Return [x, y] of the center of cell containing provided text 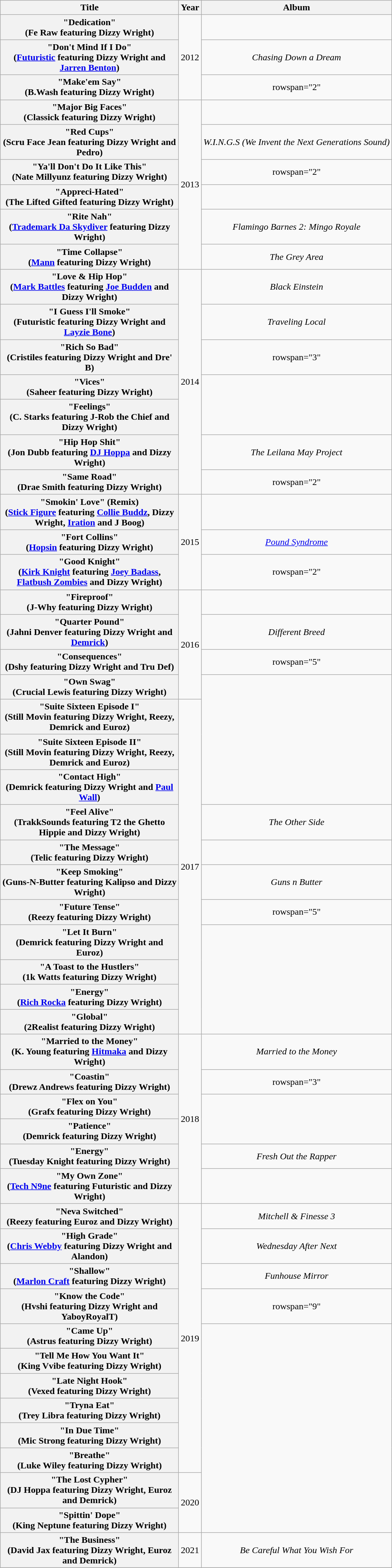
"I Guess I'll Smoke"(Futuristic featuring Dizzy Wright and Layzie Bone) [89, 322]
"The Message"(Telic featuring Dizzy Wright) [89, 852]
Black Einstein [296, 287]
rowspan="9" [296, 1306]
"Make'em Say"(B.Wash featuring Dizzy Wright) [89, 87]
"Energy"(Rich Rocka featuring Dizzy Wright) [89, 997]
"Tryna Eat"(Trey Libra featuring Dizzy Wright) [89, 1410]
"Future Tense"(Reezy featuring Dizzy Wright) [89, 912]
"Suite Sixteen Episode I"(Still Movin featuring Dizzy Wright, Reezy, Demrick and Euroz) [89, 717]
Funhouse Mirror [296, 1276]
"Suite Sixteen Episode II"(Still Movin featuring Dizzy Wright, Reezy, Demrick and Euroz) [89, 752]
The Grey Area [296, 256]
"My Own Zone"(Tech N9ne featuring Futuristic and Dizzy Wright) [89, 1186]
"Keep Smoking"(Guns-N-Butter featuring Kalipso and Dizzy Wright) [89, 882]
"Feelings"(C. Starks featuring J-Rob the Chief and Dizzy Wright) [89, 417]
"Smokin' Love" (Remix)(Stick Figure featuring Collie Buddz, Dizzy Wright, Iration and J Boog) [89, 512]
"Contact High"(Demrick featuring Dizzy Wright and Paul Wall) [89, 787]
"Rite Nah"(Trademark Da Skydiver featuring Dizzy Wright) [89, 227]
W.I.N.G.S (We Invent the Next Generations Sound) [296, 142]
"Consequences"(Dshy featuring Dizzy Wright and Tru Def) [89, 662]
"Breathe"(Luke Wiley featuring Dizzy Wright) [89, 1460]
"The Business"(David Jax featuring Dizzy Wright, Euroz and Demrick) [89, 1550]
2014 [190, 382]
Be Careful What You Wish For [296, 1550]
Wednesday After Next [296, 1246]
"Vices"(Saheer featuring Dizzy Wright) [89, 387]
"Quarter Pound"(Jahni Denver featuring Dizzy Wright and Demrick) [89, 632]
"Red Cups"(Scru Face Jean featuring Dizzy Wright and Pedro) [89, 142]
"Let It Burn"(Demrick featuring Dizzy Wright and Euroz) [89, 942]
2021 [190, 1550]
"In Due Time"(Mic Strong featuring Dizzy Wright) [89, 1436]
"Dedication"(Fe Raw featuring Dizzy Wright) [89, 27]
"Married to the Money"(K. Young featuring Hitmaka and Dizzy Wright) [89, 1052]
"Appreci-Hated"(The Lifted Gifted featuring Dizzy Wright) [89, 197]
"Fort Collins"(Hopsin featuring Dizzy Wright) [89, 542]
"Fireproof"(J-Why featuring Dizzy Wright) [89, 602]
"Came Up"(Astrus featuring Dizzy Wright) [89, 1336]
"Energy"(Tuesday Knight featuring Dizzy Wright) [89, 1156]
"Don't Mind If I Do"(Futuristic featuring Dizzy Wright and Jarren Benton) [89, 57]
"Shallow"(Marlon Craft featuring Dizzy Wright) [89, 1276]
"Know the Code"(Hvshi featuring Dizzy Wright and YaboyRoyalT) [89, 1306]
Married to the Money [296, 1052]
Fresh Out the Rapper [296, 1156]
Guns n Butter [296, 882]
"Feel Alive"(TrakkSounds featuring T2 the Ghetto Hippie and Dizzy Wright) [89, 822]
"Late Night Hook"(Vexed featuring Dizzy Wright) [89, 1386]
2018 [190, 1119]
Traveling Local [296, 322]
"Ya'll Don't Do It Like This"(Nate Millyunz featuring Dizzy Wright) [89, 172]
The Leilana May Project [296, 452]
2015 [190, 542]
"The Lost Cypher"(DJ Hoppa featuring Dizzy Wright, Euroz and Demrick) [89, 1490]
"Patience"(Demrick featuring Dizzy Wright) [89, 1131]
"Spittin' Dope"(King Neptune featuring Dizzy Wright) [89, 1520]
Flamingo Barnes 2: Mingo Royale [296, 227]
2016 [190, 644]
Different Breed [296, 632]
"Global"(2Realist featuring Dizzy Wright) [89, 1022]
"Major Big Faces"(Classick featuring Dizzy Wright) [89, 112]
Album [296, 8]
2019 [190, 1338]
"Good Knight"(Kirk Knight featuring Joey Badass, Flatbush Zombies and Dizzy Wright) [89, 572]
2012 [190, 57]
"Same Road"(Drae Smith featuring Dizzy Wright) [89, 482]
"Love & Hip Hop"(Mark Battles featuring Joe Budden and Dizzy Wright) [89, 287]
2013 [190, 184]
2020 [190, 1503]
"Tell Me How You Want It"(King Vvibe featuring Dizzy Wright) [89, 1361]
"Flex on You"(Grafx featuring Dizzy Wright) [89, 1107]
Year [190, 8]
"Neva Switched"(Reezy featuring Euroz and Dizzy Wright) [89, 1216]
Title [89, 8]
"Time Collapse"(Mann featuring Dizzy Wright) [89, 256]
Mitchell & Finesse 3 [296, 1216]
2017 [190, 867]
"A Toast to the Hustlers"(1k Watts featuring Dizzy Wright) [89, 972]
Pound Syndrome [296, 542]
"Coastin"(Drewz Andrews featuring Dizzy Wright) [89, 1081]
"Hip Hop Shit"(Jon Dubb featuring DJ Hoppa and Dizzy Wright) [89, 452]
"Own Swag"(Crucial Lewis featuring Dizzy Wright) [89, 687]
Chasing Down a Dream [296, 57]
"Rich So Bad"(Cristiles featuring Dizzy Wright and Dre' B) [89, 357]
"High Grade"(Chris Webby featuring Dizzy Wright and Alandon) [89, 1246]
The Other Side [296, 822]
